Detect which cell encompasses the target text, then output its [x, y] center coordinate. 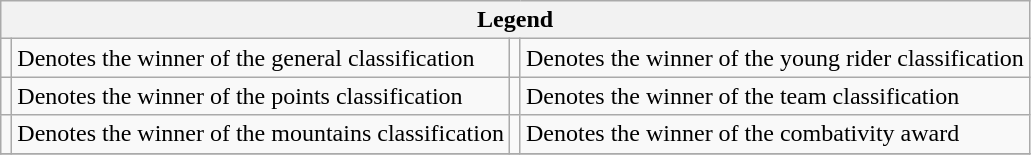
Denotes the winner of the general classification [261, 58]
Denotes the winner of the combativity award [774, 134]
Denotes the winner of the team classification [774, 96]
Denotes the winner of the points classification [261, 96]
Denotes the winner of the mountains classification [261, 134]
Legend [516, 20]
Denotes the winner of the young rider classification [774, 58]
